Output the [x, y] coordinate of the center of the cell containing the given text.  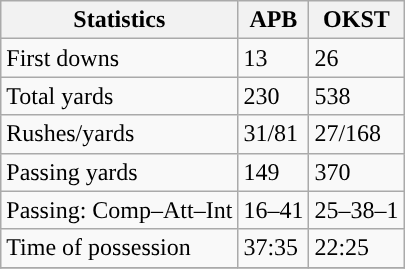
Statistics [120, 20]
27/168 [356, 134]
370 [356, 172]
22:25 [356, 248]
25–38–1 [356, 210]
230 [274, 96]
37:35 [274, 248]
538 [356, 96]
OKST [356, 20]
Time of possession [120, 248]
16–41 [274, 210]
First downs [120, 58]
31/81 [274, 134]
Passing yards [120, 172]
13 [274, 58]
149 [274, 172]
APB [274, 20]
Passing: Comp–Att–Int [120, 210]
Total yards [120, 96]
Rushes/yards [120, 134]
26 [356, 58]
